Identify which cell holds the provided text, then report its [X, Y] central coordinate. 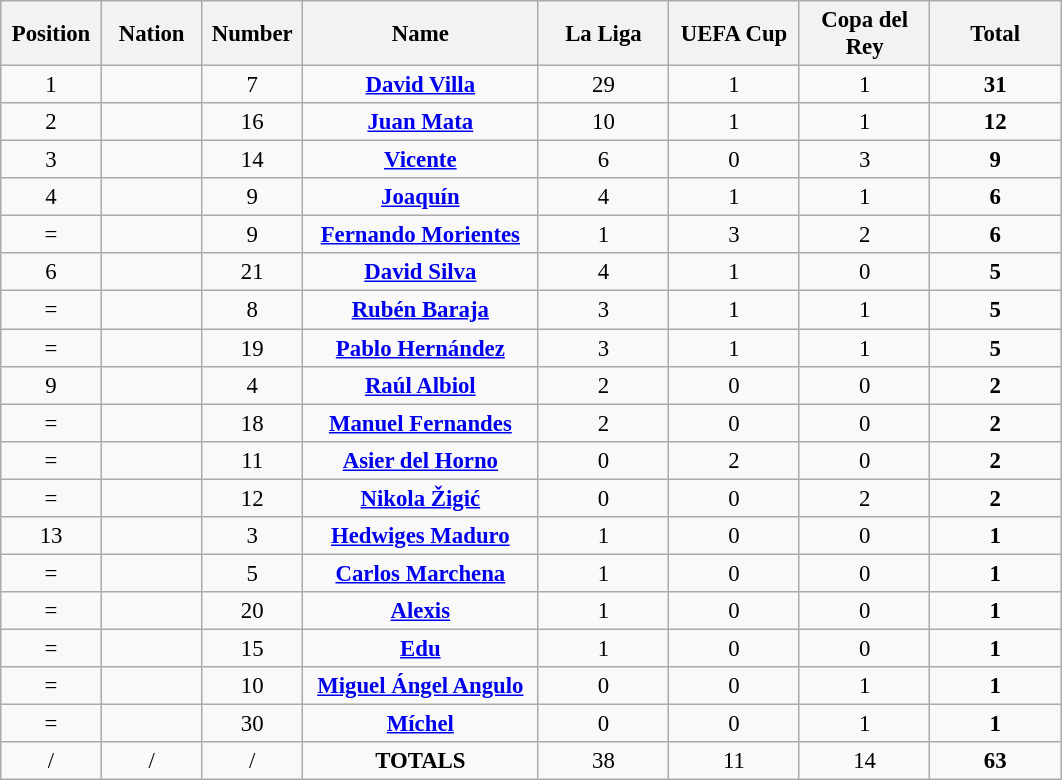
Míchel [421, 724]
63 [996, 761]
Joaquín [421, 197]
38 [604, 761]
16 [252, 122]
UEFA Cup [734, 34]
Pablo Hernández [421, 348]
Manuel Fernandes [421, 423]
Fernando Morientes [421, 235]
Nikola Žigić [421, 498]
La Liga [604, 34]
21 [252, 273]
Edu [421, 648]
Rubén Baraja [421, 310]
19 [252, 348]
8 [252, 310]
Carlos Marchena [421, 573]
18 [252, 423]
Alexis [421, 611]
Asier del Horno [421, 460]
31 [996, 85]
13 [52, 536]
Vicente [421, 160]
20 [252, 611]
15 [252, 648]
Copa del Rey [864, 34]
Hedwiges Maduro [421, 536]
Miguel Ángel Angulo [421, 686]
Juan Mata [421, 122]
David Villa [421, 85]
30 [252, 724]
Total [996, 34]
TOTALS [421, 761]
7 [252, 85]
Name [421, 34]
Position [52, 34]
Raúl Albiol [421, 385]
David Silva [421, 273]
29 [604, 85]
Number [252, 34]
Nation [152, 34]
